Determine the [X, Y] coordinate at the center of the cell enclosing the given text.  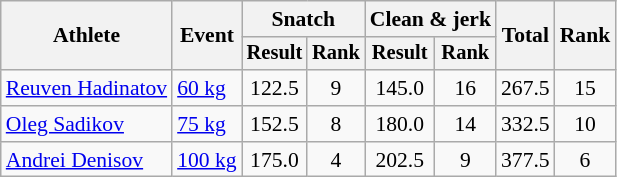
122.5 [275, 88]
Reuven Hadinatov [86, 88]
Snatch [304, 19]
16 [466, 88]
332.5 [526, 124]
60 kg [206, 88]
152.5 [275, 124]
75 kg [206, 124]
9 [336, 88]
145.0 [400, 88]
267.5 [526, 88]
180.0 [400, 124]
8 [336, 124]
15 [586, 88]
Oleg Sadikov [86, 124]
Event [206, 36]
Clean & jerk [430, 19]
Total [526, 36]
Athlete [86, 36]
10 [586, 124]
14 [466, 124]
